Return the [x, y] coordinate for the center point of the cell that contains the specified text.  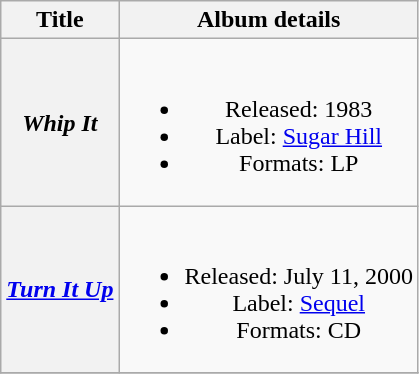
Whip It [60, 122]
Released: 1983Label: Sugar HillFormats: LP [268, 122]
Released: July 11, 2000Label: SequelFormats: CD [268, 290]
Album details [268, 20]
Turn It Up [60, 290]
Title [60, 20]
